Output the [X, Y] coordinate of the center of the cell containing the given text.  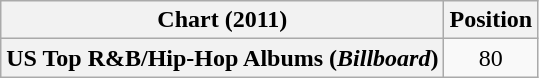
Position [491, 20]
US Top R&B/Hip-Hop Albums (Billboard) [222, 58]
80 [491, 58]
Chart (2011) [222, 20]
